Detect which cell encompasses the target text, then output its [X, Y] center coordinate. 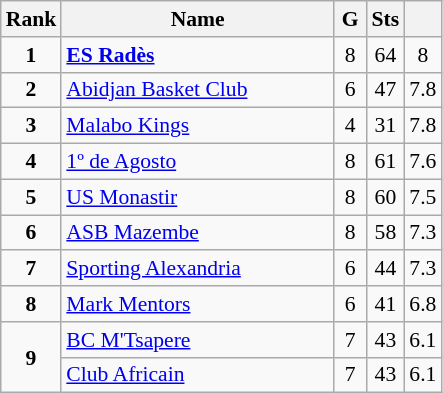
60 [386, 197]
3 [32, 126]
Sporting Alexandria [198, 269]
1º de Agosto [198, 162]
Rank [32, 19]
31 [386, 126]
9 [32, 358]
44 [386, 269]
Malabo Kings [198, 126]
7.5 [422, 197]
61 [386, 162]
Name [198, 19]
Club Africain [198, 375]
Abidjan Basket Club [198, 90]
Sts [386, 19]
US Monastir [198, 197]
ASB Mazembe [198, 233]
7.6 [422, 162]
41 [386, 304]
Mark Mentors [198, 304]
58 [386, 233]
5 [32, 197]
64 [386, 55]
G [350, 19]
BC M'Tsapere [198, 340]
6.8 [422, 304]
2 [32, 90]
1 [32, 55]
47 [386, 90]
ES Radès [198, 55]
